From the cell containing the given text, extract its center point as (X, Y) coordinate. 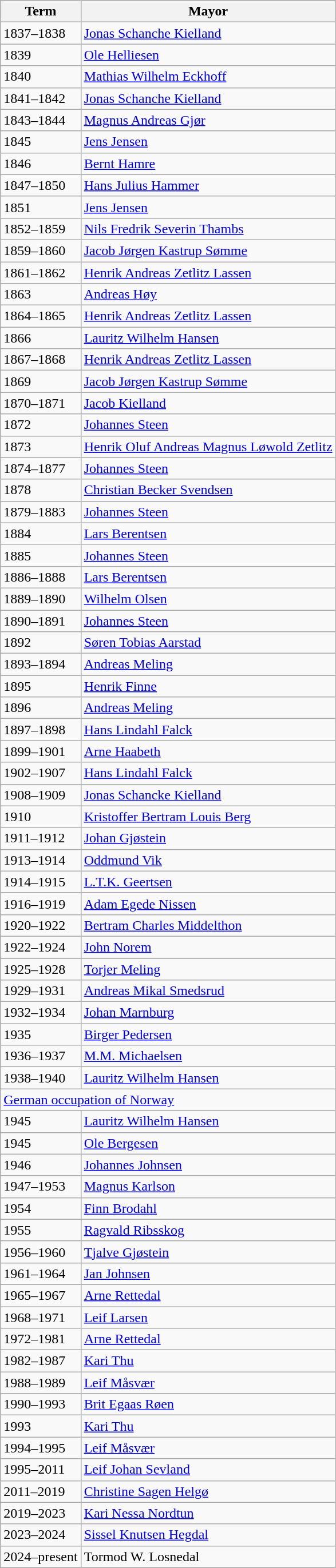
1839 (41, 55)
1869 (41, 381)
1925–1928 (41, 969)
1932–1934 (41, 1013)
Kristoffer Bertram Louis Berg (208, 817)
Johan Gjøstein (208, 838)
1873 (41, 447)
1874–1877 (41, 468)
1861–1862 (41, 273)
Christine Sagen Helgø (208, 1491)
1893–1894 (41, 664)
1837–1838 (41, 33)
1956–1960 (41, 1252)
1884 (41, 534)
1867–1868 (41, 360)
Henrik Finne (208, 686)
1995–2011 (41, 1470)
1843–1844 (41, 120)
1890–1891 (41, 620)
Finn Brodahl (208, 1208)
2024–present (41, 1557)
1988–1989 (41, 1383)
Johannes Johnsen (208, 1165)
Torjer Meling (208, 969)
1938–1940 (41, 1078)
German occupation of Norway (168, 1100)
Ragvald Ribsskog (208, 1230)
1878 (41, 490)
Tjalve Gjøstein (208, 1252)
Andreas Høy (208, 295)
1908–1909 (41, 795)
1886–1888 (41, 577)
1914–1915 (41, 882)
Hans Julius Hammer (208, 185)
1946 (41, 1165)
1972–1981 (41, 1339)
1859–1860 (41, 250)
1910 (41, 817)
Jan Johnsen (208, 1273)
1863 (41, 295)
Magnus Andreas Gjør (208, 120)
Andreas Mikal Smedsrud (208, 991)
Brit Egaas Røen (208, 1404)
1902–1907 (41, 773)
1892 (41, 643)
1897–1898 (41, 730)
1994–1995 (41, 1448)
1911–1912 (41, 838)
1913–1914 (41, 860)
1846 (41, 164)
2023–2024 (41, 1535)
Leif Johan Sevland (208, 1470)
1895 (41, 686)
1872 (41, 425)
John Norem (208, 947)
Sissel Knutsen Hegdal (208, 1535)
Jonas Schancke Kielland (208, 795)
1864–1865 (41, 316)
Johan Marnburg (208, 1013)
1866 (41, 338)
1845 (41, 142)
1889–1890 (41, 599)
1947–1953 (41, 1187)
Magnus Karlson (208, 1187)
2011–2019 (41, 1491)
Ole Bergesen (208, 1143)
Bernt Hamre (208, 164)
Bertram Charles Middelthon (208, 925)
1852–1859 (41, 229)
1936–1937 (41, 1056)
1968–1971 (41, 1317)
1961–1964 (41, 1273)
Kari Nessa Nordtun (208, 1513)
1870–1871 (41, 403)
1929–1931 (41, 991)
Tormod W. Losnedal (208, 1557)
1879–1883 (41, 512)
L.T.K. Geertsen (208, 882)
1896 (41, 708)
Birger Pedersen (208, 1034)
M.M. Michaelsen (208, 1056)
Oddmund Vik (208, 860)
Leif Larsen (208, 1317)
1847–1850 (41, 185)
Wilhelm Olsen (208, 599)
1993 (41, 1426)
1982–1987 (41, 1361)
Søren Tobias Aarstad (208, 643)
1899–1901 (41, 751)
Jacob Kielland (208, 403)
Mathias Wilhelm Eckhoff (208, 77)
Ole Helliesen (208, 55)
1851 (41, 207)
Nils Fredrik Severin Thambs (208, 229)
1841–1842 (41, 98)
1916–1919 (41, 904)
Mayor (208, 11)
Arne Haabeth (208, 751)
1955 (41, 1230)
1920–1922 (41, 925)
2019–2023 (41, 1513)
1885 (41, 555)
Term (41, 11)
1840 (41, 77)
1965–1967 (41, 1295)
1922–1924 (41, 947)
1954 (41, 1208)
Henrik Oluf Andreas Magnus Løwold Zetlitz (208, 447)
1990–1993 (41, 1404)
Christian Becker Svendsen (208, 490)
Adam Egede Nissen (208, 904)
1935 (41, 1034)
